Search for the cell housing the specified text and yield its (x, y) center coordinate. 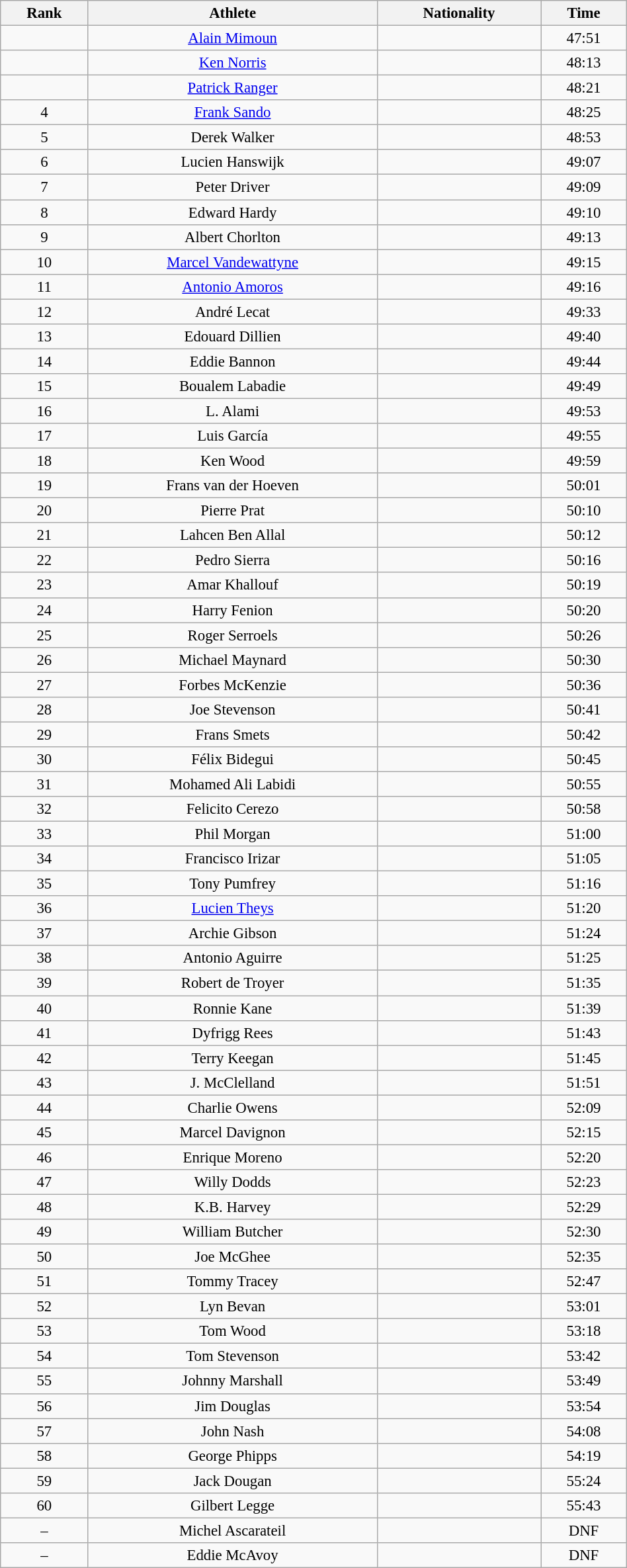
50:26 (584, 635)
Ronnie Kane (233, 1008)
45 (44, 1133)
50:58 (584, 809)
32 (44, 809)
Albert Chorlton (233, 237)
Phil Morgan (233, 834)
55:24 (584, 1481)
49:16 (584, 286)
52:47 (584, 1282)
52:29 (584, 1207)
Lucien Theys (233, 908)
26 (44, 660)
53:01 (584, 1307)
49:09 (584, 187)
53:54 (584, 1406)
Derek Walker (233, 138)
50:42 (584, 734)
47:51 (584, 38)
Tommy Tracey (233, 1282)
36 (44, 908)
51:35 (584, 983)
51:05 (584, 859)
Luis García (233, 436)
Eddie McAvoy (233, 1555)
Patrick Ranger (233, 88)
24 (44, 610)
31 (44, 784)
Joe Stevenson (233, 710)
15 (44, 386)
50:30 (584, 660)
John Nash (233, 1431)
50:36 (584, 685)
58 (44, 1456)
49:55 (584, 436)
39 (44, 983)
50:55 (584, 784)
Willy Dodds (233, 1182)
Amar Khallouf (233, 586)
Lucien Hanswijk (233, 162)
Edward Hardy (233, 212)
18 (44, 461)
54:08 (584, 1431)
Félix Bidegui (233, 760)
49 (44, 1232)
Eddie Bannon (233, 361)
Time (584, 13)
Lyn Bevan (233, 1307)
41 (44, 1033)
Ken Norris (233, 63)
50:19 (584, 586)
57 (44, 1431)
59 (44, 1481)
55:43 (584, 1506)
K.B. Harvey (233, 1207)
51:39 (584, 1008)
51:00 (584, 834)
Ken Wood (233, 461)
54 (44, 1356)
L. Alami (233, 411)
Mohamed Ali Labidi (233, 784)
23 (44, 586)
Marcel Vandewattyne (233, 262)
Dyfrigg Rees (233, 1033)
50:12 (584, 535)
Terry Keegan (233, 1058)
50:20 (584, 610)
Harry Fenion (233, 610)
37 (44, 934)
48:53 (584, 138)
7 (44, 187)
50:45 (584, 760)
50:01 (584, 486)
Francisco Irizar (233, 859)
13 (44, 337)
Lahcen Ben Allal (233, 535)
52:15 (584, 1133)
28 (44, 710)
40 (44, 1008)
35 (44, 884)
10 (44, 262)
50 (44, 1257)
52:20 (584, 1157)
49:59 (584, 461)
Athlete (233, 13)
30 (44, 760)
54:19 (584, 1456)
Jack Dougan (233, 1481)
53 (44, 1331)
55 (44, 1381)
48:21 (584, 88)
Nationality (459, 13)
49:10 (584, 212)
49:13 (584, 237)
46 (44, 1157)
16 (44, 411)
27 (44, 685)
Antonio Amoros (233, 286)
22 (44, 560)
14 (44, 361)
Gilbert Legge (233, 1506)
49:07 (584, 162)
51:20 (584, 908)
Edouard Dillien (233, 337)
17 (44, 436)
André Lecat (233, 312)
51:16 (584, 884)
53:49 (584, 1381)
52:09 (584, 1108)
38 (44, 959)
Marcel Davignon (233, 1133)
George Phipps (233, 1456)
Forbes McKenzie (233, 685)
51:43 (584, 1033)
Frans Smets (233, 734)
33 (44, 834)
Robert de Troyer (233, 983)
Joe McGhee (233, 1257)
43 (44, 1082)
51 (44, 1282)
Archie Gibson (233, 934)
52:35 (584, 1257)
Frank Sando (233, 112)
52:23 (584, 1182)
6 (44, 162)
Charlie Owens (233, 1108)
50:10 (584, 511)
52 (44, 1307)
Rank (44, 13)
53:18 (584, 1331)
4 (44, 112)
47 (44, 1182)
11 (44, 286)
53:42 (584, 1356)
42 (44, 1058)
49:53 (584, 411)
49:33 (584, 312)
Frans van der Hoeven (233, 486)
Enrique Moreno (233, 1157)
19 (44, 486)
48 (44, 1207)
20 (44, 511)
51:45 (584, 1058)
Antonio Aguirre (233, 959)
49:44 (584, 361)
48:13 (584, 63)
Peter Driver (233, 187)
60 (44, 1506)
50:41 (584, 710)
J. McClelland (233, 1082)
29 (44, 734)
49:15 (584, 262)
Roger Serroels (233, 635)
49:40 (584, 337)
Jim Douglas (233, 1406)
51:24 (584, 934)
12 (44, 312)
49:49 (584, 386)
Pierre Prat (233, 511)
44 (44, 1108)
Tom Stevenson (233, 1356)
Boualem Labadie (233, 386)
48:25 (584, 112)
50:16 (584, 560)
25 (44, 635)
5 (44, 138)
Michael Maynard (233, 660)
9 (44, 237)
Michel Ascarateil (233, 1530)
Tony Pumfrey (233, 884)
Felicito Cerezo (233, 809)
Pedro Sierra (233, 560)
8 (44, 212)
56 (44, 1406)
21 (44, 535)
52:30 (584, 1232)
Tom Wood (233, 1331)
51:51 (584, 1082)
Alain Mimoun (233, 38)
William Butcher (233, 1232)
Johnny Marshall (233, 1381)
34 (44, 859)
51:25 (584, 959)
